From the cell containing the given text, extract its center point as [X, Y] coordinate. 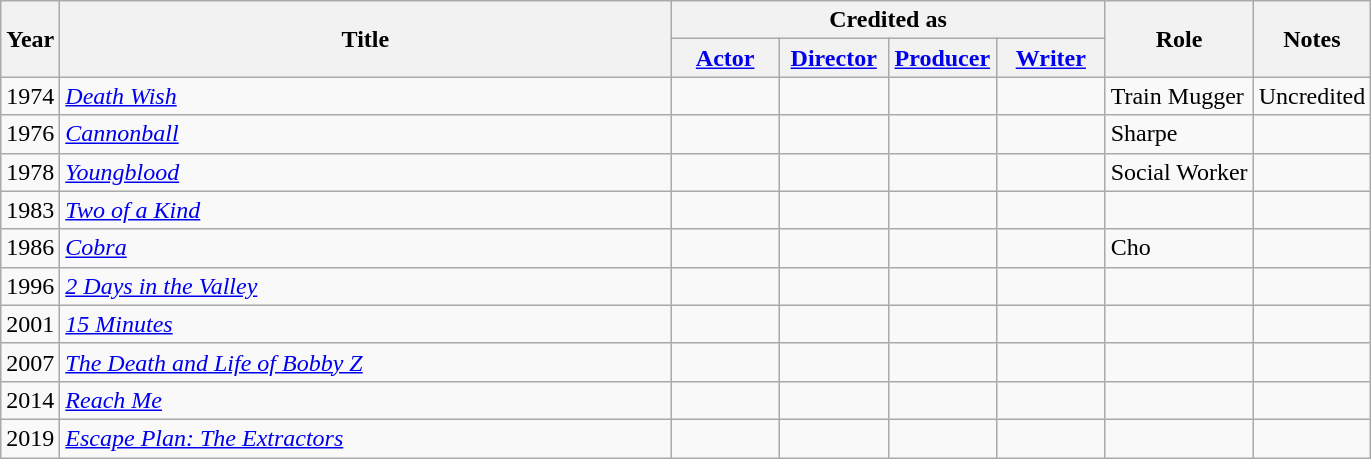
Writer [1052, 58]
1976 [30, 134]
Year [30, 39]
1983 [30, 210]
Escape Plan: The Extractors [366, 438]
Cannonball [366, 134]
15 Minutes [366, 324]
2014 [30, 400]
Youngblood [366, 172]
Two of a Kind [366, 210]
2007 [30, 362]
Uncredited [1312, 96]
Social Worker [1179, 172]
Sharpe [1179, 134]
Producer [942, 58]
The Death and Life of Bobby Z [366, 362]
1996 [30, 286]
Reach Me [366, 400]
Title [366, 39]
2001 [30, 324]
Credited as [888, 20]
Cho [1179, 248]
Notes [1312, 39]
Role [1179, 39]
2019 [30, 438]
Cobra [366, 248]
1974 [30, 96]
Director [834, 58]
1986 [30, 248]
1978 [30, 172]
Actor [726, 58]
2 Days in the Valley [366, 286]
Train Mugger [1179, 96]
Death Wish [366, 96]
